Return the [X, Y] coordinate for the center point of the cell that contains the specified text.  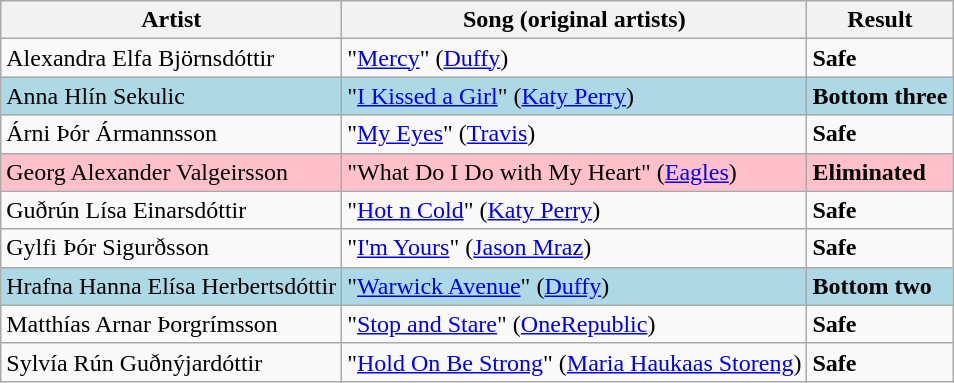
"Hot n Cold" (Katy Perry) [574, 210]
Bottom three [880, 96]
Gylfi Þór Sigurðsson [172, 248]
"Hold On Be Strong" (Maria Haukaas Storeng) [574, 362]
"I'm Yours" (Jason Mraz) [574, 248]
Anna Hlín Sekulic [172, 96]
Guðrún Lísa Einarsdóttir [172, 210]
"Warwick Avenue" (Duffy) [574, 286]
"Stop and Stare" (OneRepublic) [574, 324]
Eliminated [880, 172]
Alexandra Elfa Björnsdóttir [172, 58]
Result [880, 20]
Song (original artists) [574, 20]
Hrafna Hanna Elísa Herbertsdóttir [172, 286]
"What Do I Do with My Heart" (Eagles) [574, 172]
"My Eyes" (Travis) [574, 134]
Árni Þór Ármannsson [172, 134]
Artist [172, 20]
Matthías Arnar Þorgrímsson [172, 324]
Sylvía Rún Guðnýjardóttir [172, 362]
Georg Alexander Valgeirsson [172, 172]
"Mercy" (Duffy) [574, 58]
"I Kissed a Girl" (Katy Perry) [574, 96]
Bottom two [880, 286]
